From the cell containing the given text, extract its center point as [x, y] coordinate. 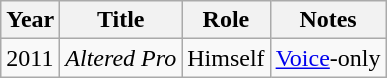
2011 [30, 58]
Himself [226, 58]
Year [30, 20]
Role [226, 20]
Title [121, 20]
Voice-only [328, 58]
Altered Pro [121, 58]
Notes [328, 20]
